Output the (X, Y) coordinate of the center of the cell containing the given text.  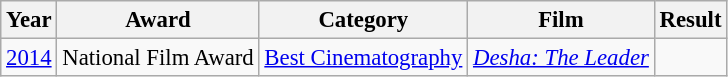
National Film Award (158, 58)
Film (561, 20)
Desha: The Leader (561, 58)
Best Cinematography (364, 58)
2014 (29, 58)
Award (158, 20)
Category (364, 20)
Year (29, 20)
Result (690, 20)
